Determine the [x, y] coordinate at the center of the cell enclosing the given text.  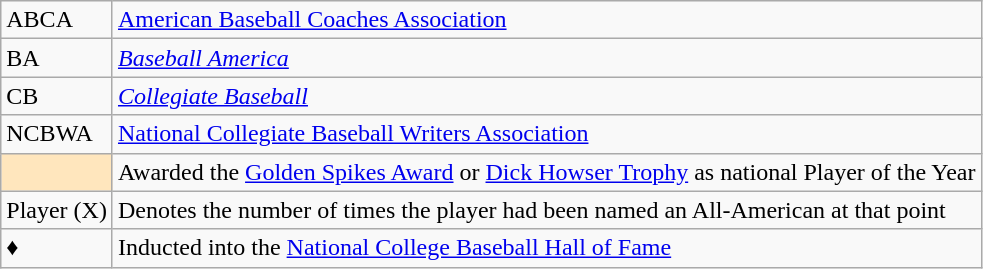
ABCA [57, 20]
Denotes the number of times the player had been named an All-American at that point [546, 210]
Inducted into the National College Baseball Hall of Fame [546, 248]
Baseball America [546, 58]
National Collegiate Baseball Writers Association [546, 134]
NCBWA [57, 134]
Awarded the Golden Spikes Award or Dick Howser Trophy as national Player of the Year [546, 172]
American Baseball Coaches Association [546, 20]
BA [57, 58]
CB [57, 96]
Player (X) [57, 210]
♦ [57, 248]
Collegiate Baseball [546, 96]
